Determine the (x, y) coordinate at the center of the cell enclosing the given text.  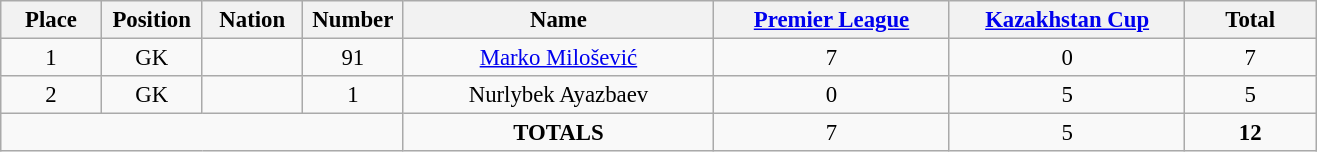
Name (558, 20)
2 (52, 95)
Place (52, 20)
Nurlybek Ayazbaev (558, 95)
Nation (252, 20)
12 (1250, 133)
91 (354, 58)
Number (354, 20)
Marko Milošević (558, 58)
TOTALS (558, 133)
Kazakhstan Cup (1067, 20)
Position (152, 20)
Premier League (832, 20)
Total (1250, 20)
